Return (X, Y) of the center of cell containing provided text 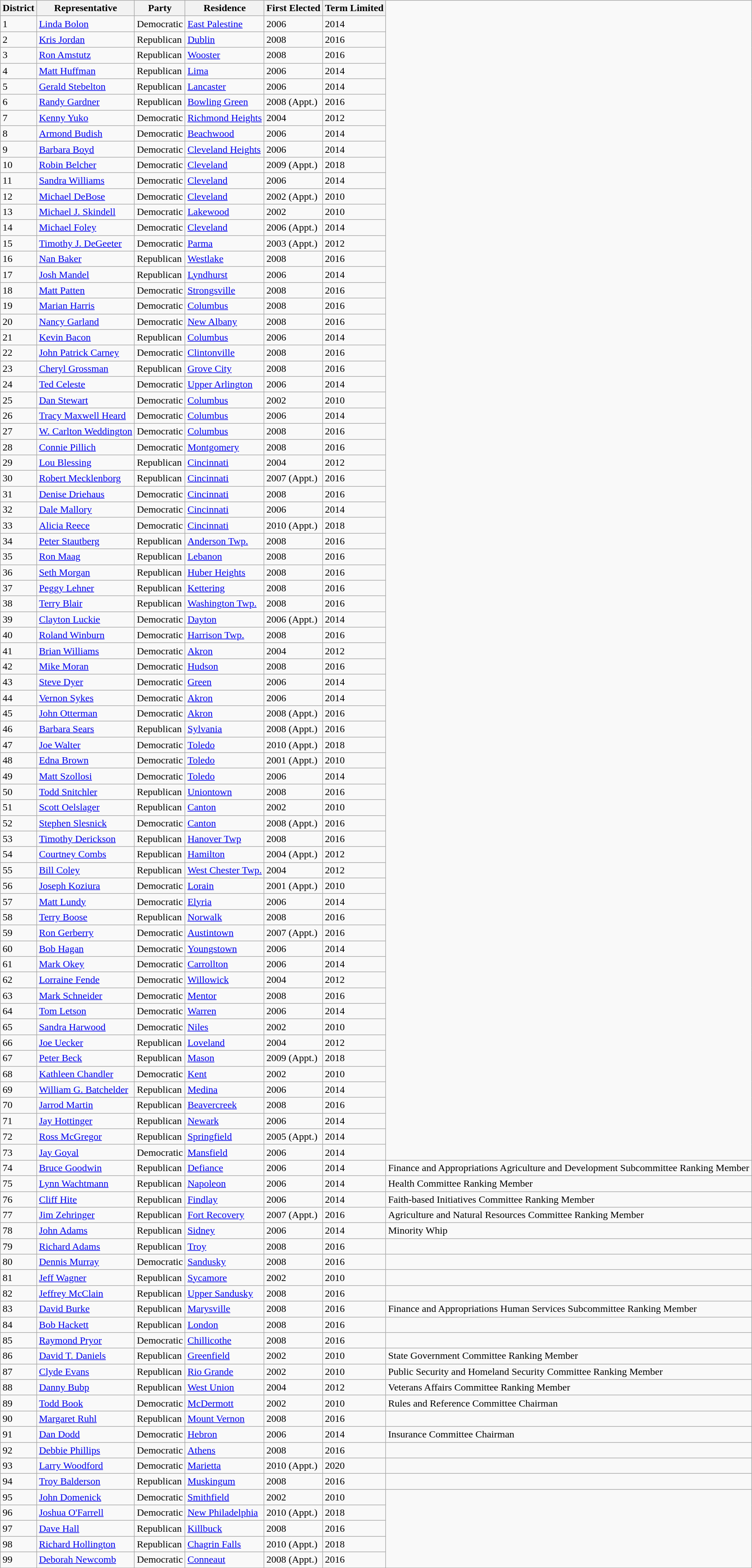
Beavercreek (225, 1105)
4 (19, 71)
Lancaster (225, 86)
Parma (225, 243)
Gerald Stebelton (86, 86)
Muskingum (225, 1482)
New Philadelphia (225, 1513)
Kenny Yuko (86, 118)
88 (19, 1387)
Michael DeBose (86, 196)
Danny Bubp (86, 1387)
Mike Moran (86, 666)
29 (19, 463)
Uniontown (225, 792)
30 (19, 478)
64 (19, 1011)
William G. Batchelder (86, 1090)
37 (19, 588)
Fort Recovery (225, 1215)
John Adams (86, 1231)
2 (19, 40)
Austintown (225, 933)
Insurance Committee Chairman (568, 1434)
2005 (Appt.) (293, 1136)
Marietta (225, 1466)
Bob Hagan (86, 948)
Greenfield (225, 1356)
69 (19, 1090)
60 (19, 948)
Sandusky (225, 1262)
Agriculture and Natural Resources Committee Ranking Member (568, 1215)
90 (19, 1419)
Marysville (225, 1309)
Edna Brown (86, 761)
Peggy Lehner (86, 588)
Clayton Luckie (86, 619)
Dublin (225, 40)
Raymond Pryor (86, 1340)
Findlay (225, 1199)
Joseph Koziura (86, 886)
Loveland (225, 1043)
Ron Amstutz (86, 55)
Beachwood (225, 133)
7 (19, 118)
Veterans Affairs Committee Ranking Member (568, 1387)
38 (19, 604)
Joe Walter (86, 745)
Cheryl Grossman (86, 369)
15 (19, 243)
Minority Whip (568, 1231)
71 (19, 1121)
39 (19, 619)
Lyndhurst (225, 275)
New Albany (225, 322)
19 (19, 306)
65 (19, 1027)
42 (19, 666)
Clintonville (225, 353)
86 (19, 1356)
Denise Driehaus (86, 494)
2020 (354, 1466)
John Domenick (86, 1497)
Marian Harris (86, 306)
Larry Woodford (86, 1466)
Matt Huffman (86, 71)
72 (19, 1136)
34 (19, 541)
13 (19, 212)
76 (19, 1199)
Ron Gerberry (86, 933)
Todd Book (86, 1403)
Matt Lundy (86, 901)
Norwalk (225, 917)
10 (19, 165)
Hanover Twp (225, 839)
51 (19, 807)
16 (19, 259)
Lakewood (225, 212)
63 (19, 996)
77 (19, 1215)
Mark Okey (86, 964)
44 (19, 698)
75 (19, 1183)
45 (19, 714)
First Elected (293, 8)
West Union (225, 1387)
John Otterman (86, 714)
58 (19, 917)
Medina (225, 1090)
Kettering (225, 588)
Montgomery (225, 447)
Dan Dodd (86, 1434)
Josh Mandel (86, 275)
Finance and Appropriations Human Services Subcommittee Ranking Member (568, 1309)
Newark (225, 1121)
East Palestine (225, 24)
Connie Pillich (86, 447)
Nan Baker (86, 259)
Upper Arlington (225, 384)
Peter Beck (86, 1058)
12 (19, 196)
24 (19, 384)
Huber Heights (225, 572)
Timothy Derickson (86, 839)
Richmond Heights (225, 118)
91 (19, 1434)
46 (19, 729)
Health Committee Ranking Member (568, 1183)
Mansfield (225, 1152)
23 (19, 369)
Margaret Ruhl (86, 1419)
57 (19, 901)
Sylvania (225, 729)
Elyria (225, 901)
Dayton (225, 619)
Niles (225, 1027)
Term Limited (354, 8)
Terry Boose (86, 917)
43 (19, 682)
97 (19, 1528)
47 (19, 745)
Defiance (225, 1168)
Jim Zehringer (86, 1215)
Peter Stautberg (86, 541)
Lou Blessing (86, 463)
52 (19, 823)
26 (19, 415)
81 (19, 1278)
66 (19, 1043)
Terry Blair (86, 604)
Chillicothe (225, 1340)
Strongsville (225, 290)
Stephen Slesnick (86, 823)
59 (19, 933)
Wooster (225, 55)
Robin Belcher (86, 165)
Harrison Twp. (225, 635)
21 (19, 337)
Kris Jordan (86, 40)
80 (19, 1262)
Jeff Wagner (86, 1278)
Randy Gardner (86, 102)
Tom Letson (86, 1011)
9 (19, 149)
Warren (225, 1011)
Jeffrey McClain (86, 1293)
53 (19, 839)
62 (19, 980)
Mentor (225, 996)
Linda Bolon (86, 24)
93 (19, 1466)
73 (19, 1152)
Representative (86, 8)
Party (160, 8)
Athens (225, 1450)
22 (19, 353)
2003 (Appt.) (293, 243)
33 (19, 525)
25 (19, 400)
98 (19, 1544)
Bill Coley (86, 870)
Lorraine Fende (86, 980)
Mark Schneider (86, 996)
17 (19, 275)
61 (19, 964)
Public Security and Homeland Security Committee Ranking Member (568, 1372)
Deborah Newcomb (86, 1560)
35 (19, 557)
Armond Budish (86, 133)
Timothy J. DeGeeter (86, 243)
Bowling Green (225, 102)
89 (19, 1403)
Smithfield (225, 1497)
Rules and Reference Committee Chairman (568, 1403)
Finance and Appropriations Agriculture and Development Subcommittee Ranking Member (568, 1168)
Kathleen Chandler (86, 1074)
Tracy Maxwell Heard (86, 415)
55 (19, 870)
Killbuck (225, 1528)
Rio Grande (225, 1372)
54 (19, 854)
Conneaut (225, 1560)
Anderson Twp. (225, 541)
Green (225, 682)
Mason (225, 1058)
99 (19, 1560)
Debbie Phillips (86, 1450)
McDermott (225, 1403)
Ron Maag (86, 557)
Sandra Williams (86, 180)
48 (19, 761)
Lima (225, 71)
Lebanon (225, 557)
Joe Uecker (86, 1043)
Jay Hottinger (86, 1121)
Todd Snitchler (86, 792)
Sidney (225, 1231)
Springfield (225, 1136)
82 (19, 1293)
1 (19, 24)
Roland Winburn (86, 635)
Mount Vernon (225, 1419)
Westlake (225, 259)
Matt Szollosi (86, 776)
Cliff Hite (86, 1199)
Troy (225, 1246)
Bruce Goodwin (86, 1168)
3 (19, 55)
56 (19, 886)
Barbara Boyd (86, 149)
Steve Dyer (86, 682)
Richard Adams (86, 1246)
50 (19, 792)
District (19, 8)
Bob Hackett (86, 1325)
78 (19, 1231)
11 (19, 180)
West Chester Twp. (225, 870)
49 (19, 776)
5 (19, 86)
Dale Mallory (86, 510)
Jay Goyal (86, 1152)
Michael Foley (86, 228)
70 (19, 1105)
Carrollton (225, 964)
83 (19, 1309)
2004 (Appt.) (293, 854)
92 (19, 1450)
8 (19, 133)
Chagrin Falls (225, 1544)
27 (19, 431)
Sandra Harwood (86, 1027)
74 (19, 1168)
Ross McGregor (86, 1136)
Sycamore (225, 1278)
Nancy Garland (86, 322)
32 (19, 510)
Faith-based Initiatives Committee Ranking Member (568, 1199)
Kevin Bacon (86, 337)
Hamilton (225, 854)
94 (19, 1482)
Hebron (225, 1434)
Clyde Evans (86, 1372)
2002 (Appt.) (293, 196)
Seth Morgan (86, 572)
Willowick (225, 980)
14 (19, 228)
Jarrod Martin (86, 1105)
95 (19, 1497)
Washington Twp. (225, 604)
Lynn Wachtmann (86, 1183)
87 (19, 1372)
Hudson (225, 666)
20 (19, 322)
Grove City (225, 369)
Joshua O'Farrell (86, 1513)
Brian Williams (86, 651)
Richard Hollington (86, 1544)
Scott Oelslager (86, 807)
State Government Committee Ranking Member (568, 1356)
Dan Stewart (86, 400)
London (225, 1325)
Kent (225, 1074)
68 (19, 1074)
Barbara Sears (86, 729)
Upper Sandusky (225, 1293)
Napoleon (225, 1183)
Courtney Combs (86, 854)
Troy Balderson (86, 1482)
31 (19, 494)
40 (19, 635)
Youngstown (225, 948)
David T. Daniels (86, 1356)
6 (19, 102)
Residence (225, 8)
84 (19, 1325)
28 (19, 447)
Robert Mecklenborg (86, 478)
David Burke (86, 1309)
Cleveland Heights (225, 149)
Matt Patten (86, 290)
Alicia Reece (86, 525)
18 (19, 290)
41 (19, 651)
Lorain (225, 886)
67 (19, 1058)
85 (19, 1340)
Vernon Sykes (86, 698)
96 (19, 1513)
Dennis Murray (86, 1262)
John Patrick Carney (86, 353)
Michael J. Skindell (86, 212)
Ted Celeste (86, 384)
36 (19, 572)
W. Carlton Weddington (86, 431)
79 (19, 1246)
Dave Hall (86, 1528)
